Identify which cell holds the provided text, then report its (x, y) central coordinate. 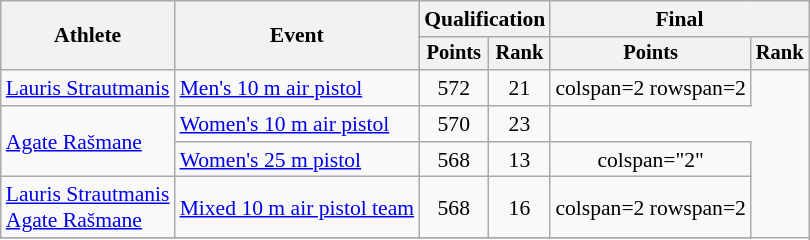
572 (454, 88)
570 (454, 124)
Women's 25 m pistol (298, 160)
Qualification (484, 19)
colspan="2" (650, 160)
Men's 10 m air pistol (298, 88)
Lauris Strautmanis (88, 88)
Event (298, 36)
Final (679, 19)
Athlete (88, 36)
23 (519, 124)
16 (519, 208)
Mixed 10 m air pistol team (298, 208)
13 (519, 160)
Women's 10 m air pistol (298, 124)
Lauris StrautmanisAgate Rašmane (88, 208)
21 (519, 88)
Agate Rašmane (88, 142)
